Determine the [x, y] coordinate at the center of the cell enclosing the given text.  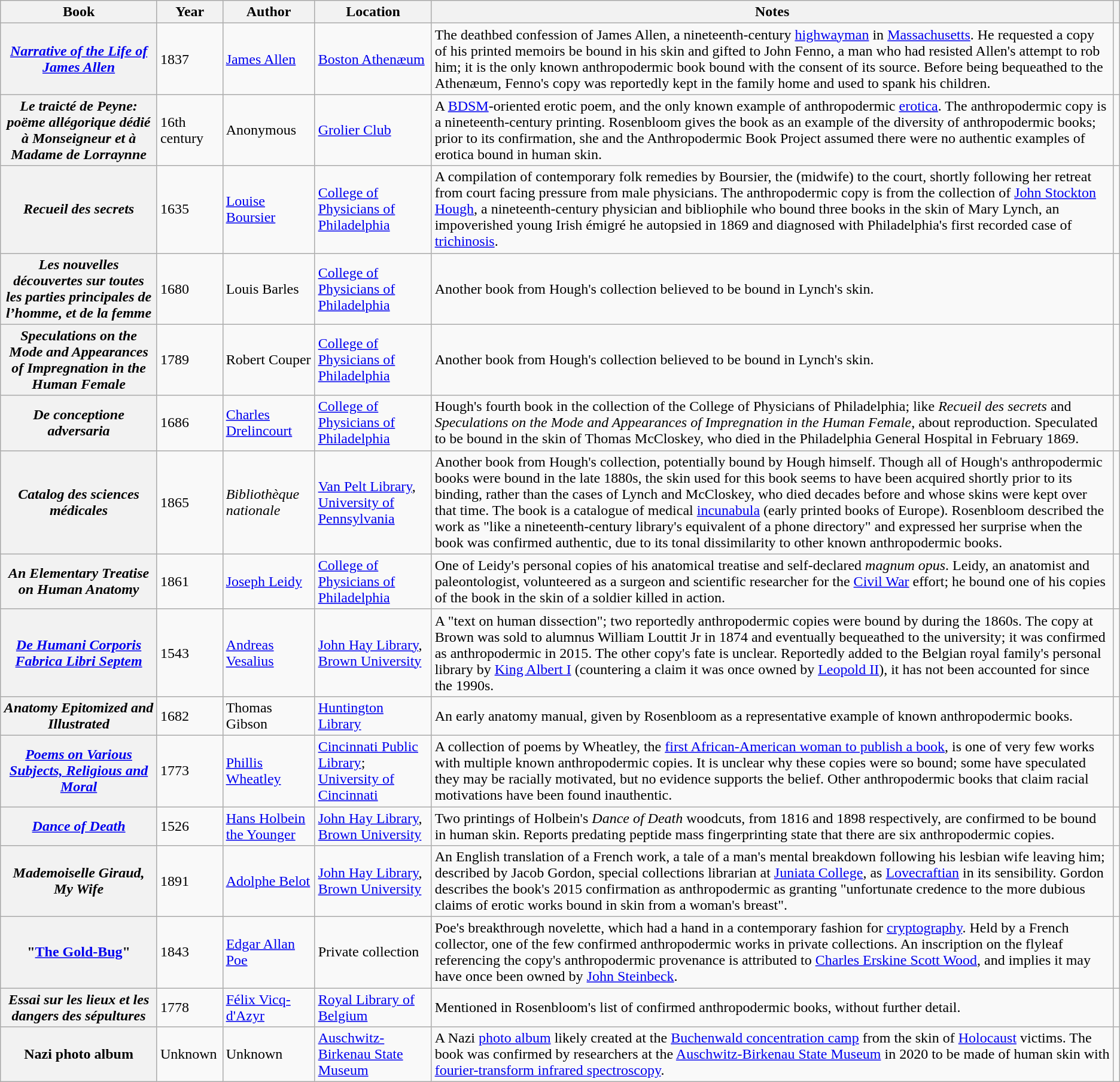
1682 [190, 715]
Private collection [373, 952]
Boston Athenæum [373, 59]
Dance of Death [79, 825]
Speculations on the Mode and Appearances of Impregnation in the Human Female [79, 360]
Huntington Library [373, 715]
An early anatomy manual, given by Rosenbloom as a representative example of known anthropodermic books. [772, 715]
Catalog des sciences médicales [79, 502]
Essai sur les lieux et les dangers des sépultures [79, 1007]
1526 [190, 825]
Nazi photo album [79, 1054]
James Allen [269, 59]
"The Gold-Bug" [79, 952]
Bibliothèque nationale [269, 502]
Adolphe Belot [269, 882]
Le traicté de Peyne: poëme allégorique dédié à Monseigneur et à Madame de Lorraynne [79, 130]
Thomas Gibson [269, 715]
Auschwitz-Birkenau State Museum [373, 1054]
Joseph Leidy [269, 581]
Mentioned in Rosenbloom's list of confirmed anthropodermic books, without further detail. [772, 1007]
Félix Vicq-d'Azyr [269, 1007]
Year [190, 12]
1891 [190, 882]
De conceptione adversaria [79, 423]
Edgar Allan Poe [269, 952]
Anatomy Epitomized and Illustrated [79, 715]
1680 [190, 288]
1686 [190, 423]
Recueil des secrets [79, 209]
1837 [190, 59]
Cincinnati Public Library; University of Cincinnati [373, 770]
1543 [190, 653]
1773 [190, 770]
Anonymous [269, 130]
16th century [190, 130]
De Humani Corporis Fabrica Libri Septem [79, 653]
Mademoiselle Giraud, My Wife [79, 882]
Louis Barles [269, 288]
Book [79, 12]
Notes [772, 12]
Charles Drelincourt [269, 423]
1778 [190, 1007]
1865 [190, 502]
1789 [190, 360]
Van Pelt Library, University of Pennsylvania [373, 502]
Author [269, 12]
Grolier Club [373, 130]
Narrative of the Life of James Allen [79, 59]
An Elementary Treatise on Human Anatomy [79, 581]
Location [373, 12]
1635 [190, 209]
Andreas Vesalius [269, 653]
1843 [190, 952]
Robert Couper [269, 360]
Louise Boursier [269, 209]
Les nouvelles découvertes sur toutes les parties principales de l’homme, et de la femme [79, 288]
1861 [190, 581]
Hans Holbein the Younger [269, 825]
Royal Library of Belgium [373, 1007]
Phillis Wheatley [269, 770]
Poems on Various Subjects, Religious and Moral [79, 770]
